Identify which cell holds the provided text, then report its [x, y] central coordinate. 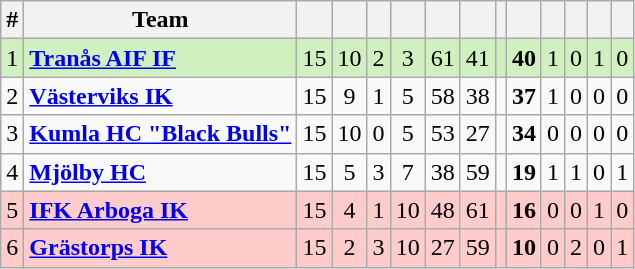
# [12, 20]
Grästorps IK [160, 248]
40 [524, 58]
Tranås AIF IF [160, 58]
37 [524, 96]
IFK Arboga IK [160, 210]
Team [160, 20]
41 [478, 58]
Västerviks IK [160, 96]
7 [408, 172]
Mjölby HC [160, 172]
58 [442, 96]
53 [442, 134]
9 [350, 96]
19 [524, 172]
6 [12, 248]
Kumla HC "Black Bulls" [160, 134]
48 [442, 210]
16 [524, 210]
34 [524, 134]
